Return (x, y) of the center of cell containing provided text 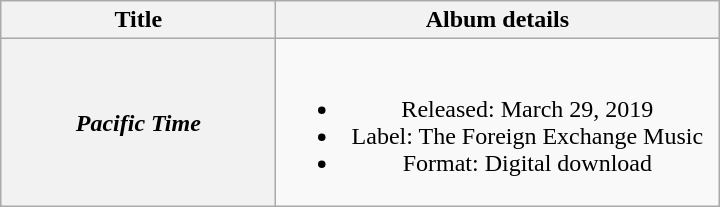
Title (138, 20)
Album details (498, 20)
Released: March 29, 2019Label: The Foreign Exchange MusicFormat: Digital download (498, 122)
Pacific Time (138, 122)
